Return (X, Y) of the center of cell containing provided text 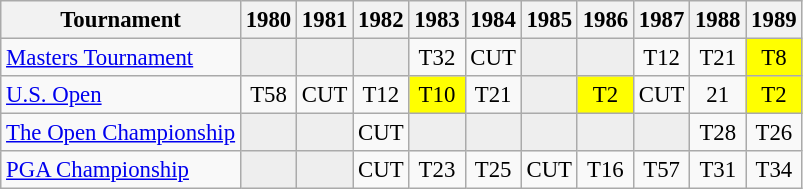
T8 (774, 58)
1981 (325, 20)
Masters Tournament (121, 58)
T58 (268, 95)
T23 (437, 170)
1986 (605, 20)
T31 (718, 170)
PGA Championship (121, 170)
1988 (718, 20)
T25 (493, 170)
U.S. Open (121, 95)
T32 (437, 58)
1987 (661, 20)
1984 (493, 20)
Tournament (121, 20)
1983 (437, 20)
T57 (661, 170)
21 (718, 95)
T34 (774, 170)
1980 (268, 20)
1982 (381, 20)
T10 (437, 95)
1985 (549, 20)
1989 (774, 20)
T16 (605, 170)
T28 (718, 133)
The Open Championship (121, 133)
T26 (774, 133)
